Scan for the cell matching the given text and deliver its (X, Y) coordinate at center. 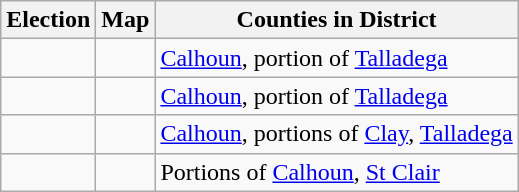
Counties in District (336, 20)
Election (48, 20)
Map (126, 20)
Calhoun, portions of Clay, Talladega (336, 134)
Portions of Calhoun, St Clair (336, 172)
